Extract the [x, y] coordinate from the center of the cell holding the provided text.  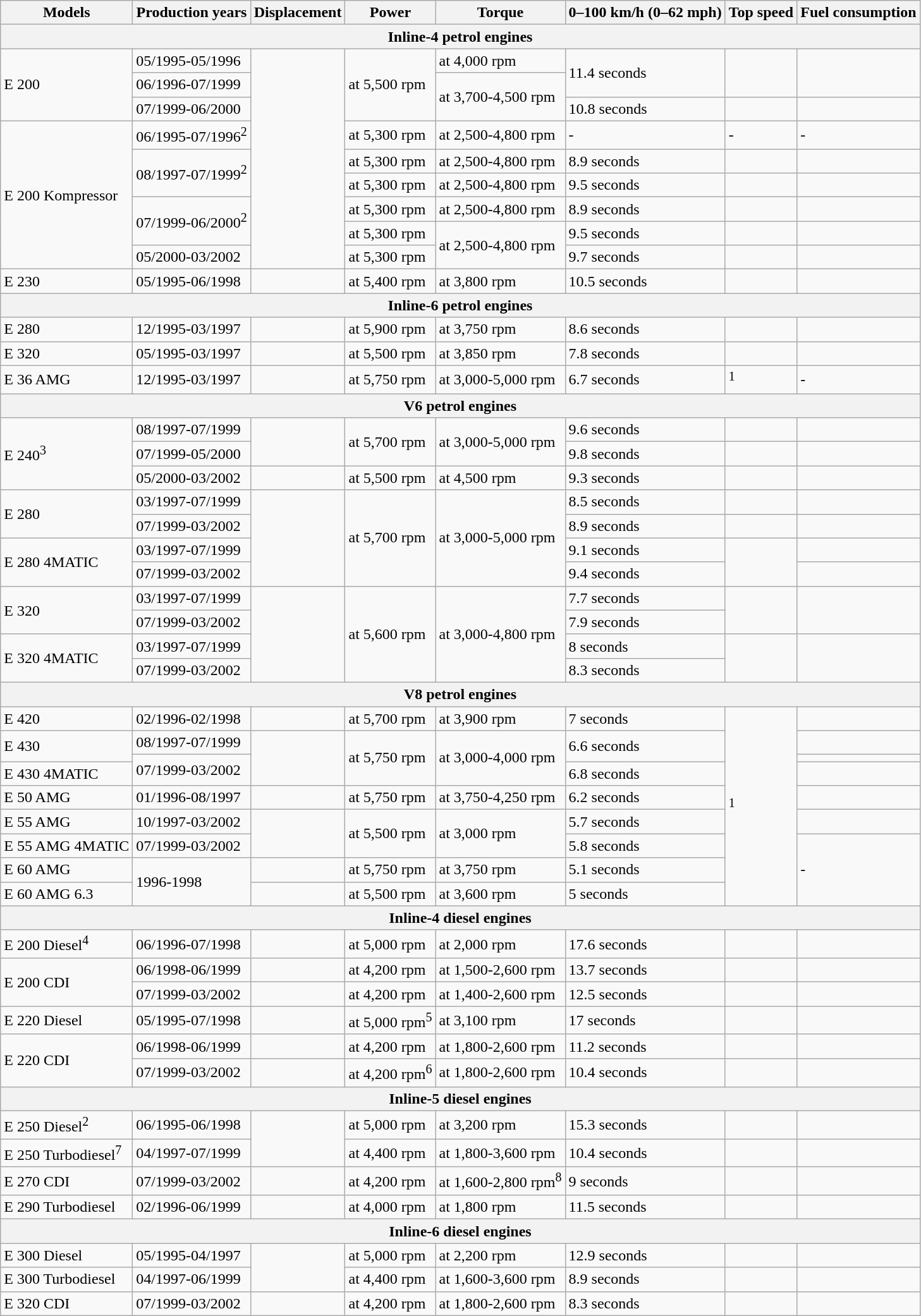
at 3,000 rpm [501, 834]
1996-1998 [192, 882]
6.7 seconds [645, 379]
11.4 seconds [645, 73]
02/1996-02/1998 [192, 719]
E 60 AMG [67, 870]
E 300 Turbodiesel [67, 1279]
13.7 seconds [645, 970]
at 5,400 rpm [391, 281]
9.7 seconds [645, 257]
0–100 km/h (0–62 mph) [645, 13]
06/1995-06/1998 [192, 1125]
at 3,700-4,500 rpm [501, 97]
E 230 [67, 281]
7.8 seconds [645, 353]
9 seconds [645, 1181]
at 5,600 rpm [391, 634]
7.7 seconds [645, 598]
E 320 CDI [67, 1303]
E 36 AMG [67, 379]
at 1,600-2,800 rpm8 [501, 1181]
05/1995-04/1997 [192, 1255]
E 200 CDI [67, 982]
5.8 seconds [645, 846]
at 3,000-4,000 rpm [501, 759]
6.6 seconds [645, 746]
at 4,200 rpm6 [391, 1072]
at 3,750-4,250 rpm [501, 798]
at 2,200 rpm [501, 1255]
at 1,800-3,600 rpm [501, 1153]
5 seconds [645, 894]
Models [67, 13]
8.5 seconds [645, 502]
V6 petrol engines [460, 406]
E 250 Diesel2 [67, 1125]
6.2 seconds [645, 798]
17 seconds [645, 1020]
Torque [501, 13]
E 280 4MATIC [67, 562]
at 3,100 rpm [501, 1020]
17.6 seconds [645, 944]
9.6 seconds [645, 430]
05/1995-03/1997 [192, 353]
E 250 Turbodiesel7 [67, 1153]
E 290 Turbodiesel [67, 1207]
6.8 seconds [645, 774]
E 55 AMG 4MATIC [67, 846]
9.3 seconds [645, 478]
10.8 seconds [645, 109]
at 3,000-4,800 rpm [501, 634]
05/1995-05/1996 [192, 61]
E 60 AMG 6.3 [67, 894]
E 430 4MATIC [67, 774]
04/1997-07/1999 [192, 1153]
Inline-4 petrol engines [460, 37]
9.1 seconds [645, 550]
at 1,800 rpm [501, 1207]
E 200 [67, 85]
E 420 [67, 719]
E 220 CDI [67, 1061]
at 3,900 rpm [501, 719]
Top speed [761, 13]
8 seconds [645, 646]
at 1,500-2,600 rpm [501, 970]
at 5,900 rpm [391, 329]
06/1996-07/1999 [192, 85]
5.7 seconds [645, 822]
06/1996-07/1998 [192, 944]
7.9 seconds [645, 622]
E 55 AMG [67, 822]
01/1996-08/1997 [192, 798]
04/1997-06/1999 [192, 1279]
E 220 Diesel [67, 1020]
E 270 CDI [67, 1181]
07/1999-06/20002 [192, 221]
E 430 [67, 746]
10.5 seconds [645, 281]
at 3,200 rpm [501, 1125]
07/1999-06/2000 [192, 109]
11.5 seconds [645, 1207]
at 4,500 rpm [501, 478]
5.1 seconds [645, 870]
02/1996-06/1999 [192, 1207]
E 200 Diesel4 [67, 944]
9.8 seconds [645, 454]
at 5,000 rpm5 [391, 1020]
E 320 4MATIC [67, 658]
05/1995-07/1998 [192, 1020]
10/1997-03/2002 [192, 822]
08/1997-07/19992 [192, 173]
15.3 seconds [645, 1125]
06/1995-07/19962 [192, 135]
Inline-6 diesel engines [460, 1231]
at 3,850 rpm [501, 353]
8.6 seconds [645, 329]
at 1,400-2,600 rpm [501, 994]
9.4 seconds [645, 574]
at 3,600 rpm [501, 894]
Production years [192, 13]
E 200 Kompressor [67, 195]
Inline-6 petrol engines [460, 305]
at 2,000 rpm [501, 944]
at 3,800 rpm [501, 281]
Displacement [298, 13]
07/1999-05/2000 [192, 454]
05/1995-06/1998 [192, 281]
Inline-4 diesel engines [460, 918]
11.2 seconds [645, 1046]
E 50 AMG [67, 798]
12.9 seconds [645, 1255]
E 2403 [67, 454]
at 1,600-3,600 rpm [501, 1279]
12.5 seconds [645, 994]
Fuel consumption [858, 13]
E 300 Diesel [67, 1255]
Inline-5 diesel engines [460, 1099]
V8 petrol engines [460, 694]
Power [391, 13]
7 seconds [645, 719]
